Locate the cell with the specified text and output its (x, y) center coordinate. 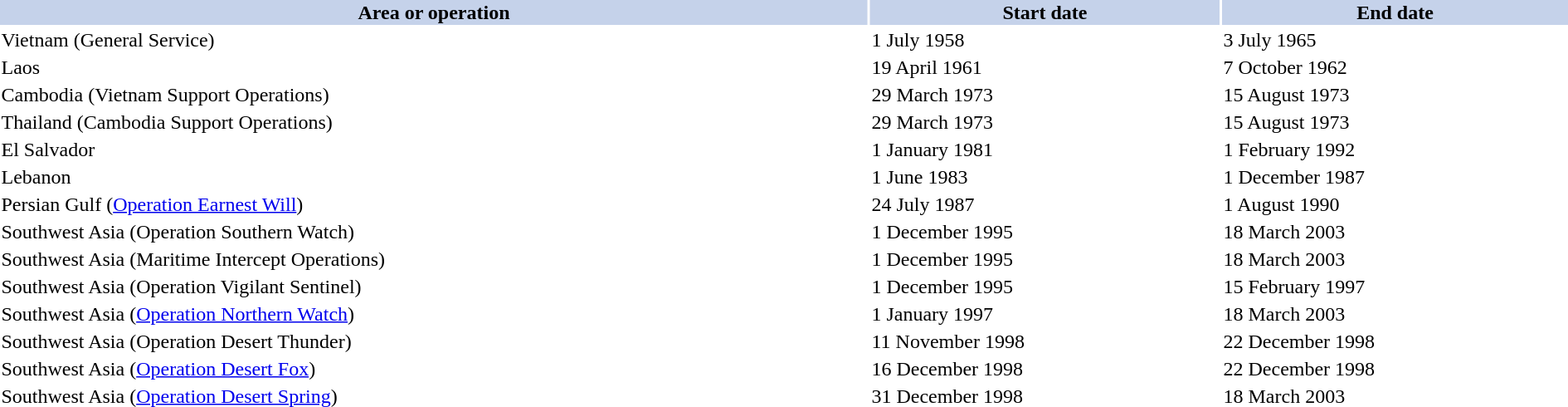
Southwest Asia (Operation Northern Watch) (434, 314)
11 November 1998 (1045, 341)
1 January 1981 (1045, 150)
1 December 1987 (1395, 177)
1 February 1992 (1395, 150)
3 July 1965 (1395, 40)
Southwest Asia (Operation Desert Fox) (434, 369)
Persian Gulf (Operation Earnest Will) (434, 204)
Area or operation (434, 12)
19 April 1961 (1045, 67)
Southwest Asia (Operation Desert Thunder) (434, 341)
16 December 1998 (1045, 369)
Vietnam (General Service) (434, 40)
15 February 1997 (1395, 287)
Southwest Asia (Operation Vigilant Sentinel) (434, 287)
1 January 1997 (1045, 314)
Southwest Asia (Maritime Intercept Operations) (434, 259)
Laos (434, 67)
Cambodia (Vietnam Support Operations) (434, 95)
Thailand (Cambodia Support Operations) (434, 122)
Start date (1045, 12)
1 July 1958 (1045, 40)
Lebanon (434, 177)
24 July 1987 (1045, 204)
El Salvador (434, 150)
7 October 1962 (1395, 67)
1 June 1983 (1045, 177)
End date (1395, 12)
Southwest Asia (Operation Southern Watch) (434, 232)
1 August 1990 (1395, 204)
